Provide the (x, y) coordinate of the cell's center where the given text is located.  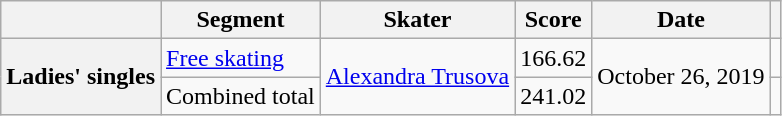
Date (681, 20)
166.62 (554, 58)
October 26, 2019 (681, 77)
Free skating (241, 58)
Ladies' singles (81, 77)
Score (554, 20)
241.02 (554, 96)
Alexandra Trusova (417, 77)
Combined total (241, 96)
Skater (417, 20)
Segment (241, 20)
